Extract the (x, y) coordinate from the center of the cell holding the provided text.  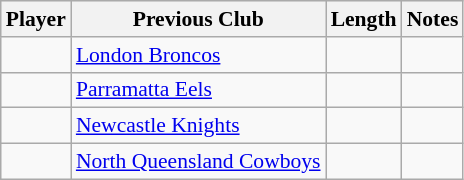
Notes (433, 19)
Parramatta Eels (198, 90)
North Queensland Cowboys (198, 162)
Previous Club (198, 19)
Length (364, 19)
Newcastle Knights (198, 126)
London Broncos (198, 55)
Player (36, 19)
